Detect which cell encompasses the target text, then output its (X, Y) center coordinate. 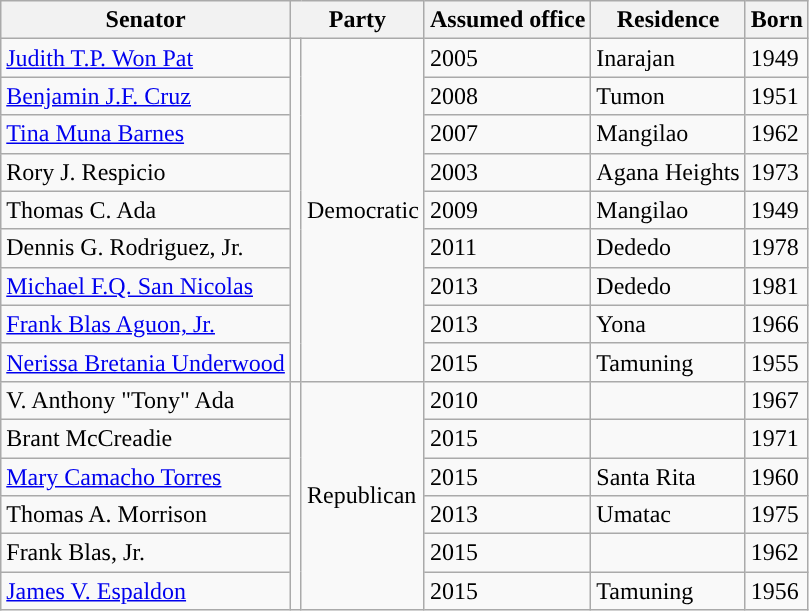
Republican (362, 495)
Brant McCreadie (146, 438)
Assumed office (507, 20)
1973 (776, 172)
Senator (146, 20)
1955 (776, 362)
Nerissa Bretania Underwood (146, 362)
Dennis G. Rodriguez, Jr. (146, 248)
1975 (776, 515)
Judith T.P. Won Pat (146, 58)
James V. Espaldon (146, 591)
2003 (507, 172)
1960 (776, 477)
1981 (776, 286)
Agana Heights (668, 172)
1971 (776, 438)
Born (776, 20)
1956 (776, 591)
Rory J. Respicio (146, 172)
1951 (776, 96)
1966 (776, 324)
2010 (507, 400)
Mary Camacho Torres (146, 477)
Thomas A. Morrison (146, 515)
Frank Blas, Jr. (146, 553)
2008 (507, 96)
V. Anthony "Tony" Ada (146, 400)
2011 (507, 248)
2005 (507, 58)
Democratic (362, 210)
2007 (507, 134)
2009 (507, 210)
1967 (776, 400)
Umatac (668, 515)
Santa Rita (668, 477)
Tumon (668, 96)
Party (357, 20)
Frank Blas Aguon, Jr. (146, 324)
Tina Muna Barnes (146, 134)
Michael F.Q. San Nicolas (146, 286)
Inarajan (668, 58)
Residence (668, 20)
Benjamin J.F. Cruz (146, 96)
Yona (668, 324)
Thomas C. Ada (146, 210)
1978 (776, 248)
